Locate the cell with the specified text and output its [X, Y] center coordinate. 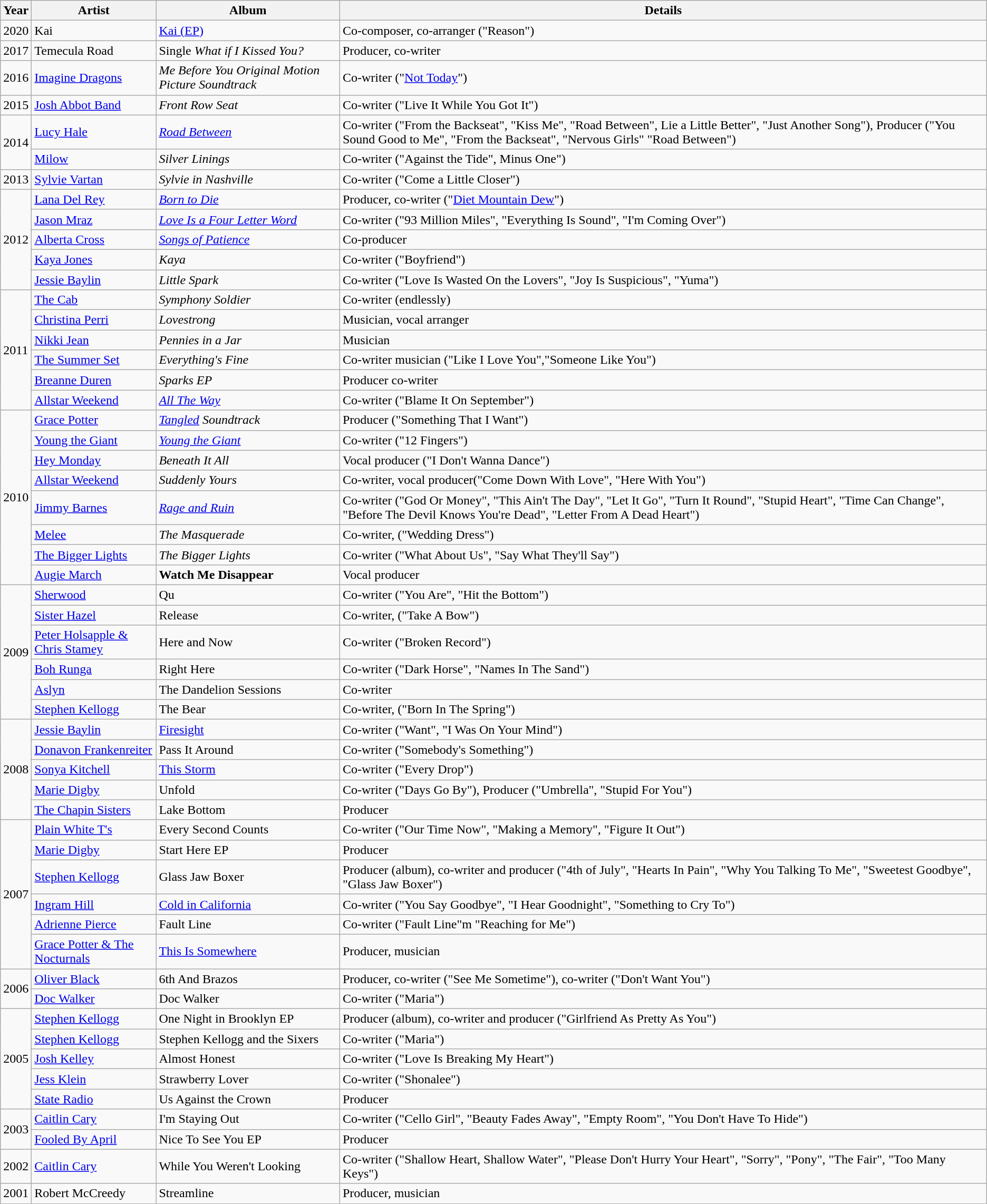
Vocal producer [663, 575]
Josh Abbot Band [94, 105]
Donavon Frankenreiter [94, 750]
Lucy Hale [94, 132]
Vocal producer ("I Don't Wanna Dance") [663, 460]
Every Second Counts [248, 830]
Boh Runga [94, 669]
2016 [16, 78]
Cold in California [248, 904]
Artist [94, 11]
Co-writer ("Broken Record") [663, 642]
Songs of Patience [248, 239]
Strawberry Lover [248, 1079]
Jess Klein [94, 1079]
Producer ("Something That I Want") [663, 420]
Co-writer ("You Say Goodbye", "I Hear Goodnight", "Something to Cry To") [663, 904]
2002 [16, 1166]
2008 [16, 770]
Pennies in a Jar [248, 340]
2010 [16, 498]
Co-writer ("Boyfriend") [663, 259]
Producer, co-writer ("Diet Mountain Dew") [663, 199]
Pass It Around [248, 750]
I'm Staying Out [248, 1119]
Co-writer ("Dark Horse", "Names In The Sand") [663, 669]
Fault Line [248, 924]
Ingram Hill [94, 904]
Co-writer ("12 Fingers") [663, 440]
Co-writer ("Fault Line"m "Reaching for Me") [663, 924]
The Dandelion Sessions [248, 690]
Sherwood [94, 595]
Co-writer (endlessly) [663, 300]
Producer, co-writer [663, 51]
Little Spark [248, 280]
2017 [16, 51]
Lake Bottom [248, 810]
Musician, vocal arranger [663, 320]
Co-writer ("Want", "I Was On Your Mind") [663, 730]
2009 [16, 652]
Co-writer ("Days Go By"), Producer ("Umbrella", "Stupid For You") [663, 790]
Adrienne Pierce [94, 924]
Co-writer ("Not Today") [663, 78]
Hey Monday [94, 460]
Augie March [94, 575]
This Is Somewhere [248, 951]
Symphony Soldier [248, 300]
Co-writer, ("Take A Bow") [663, 615]
Co-writer ("93 Million Miles", "Everything Is Sound", "I'm Coming Over") [663, 219]
Co-writer ("Cello Girl", "Beauty Fades Away", "Empty Room", "You Don't Have To Hide") [663, 1119]
Lana Del Rey [94, 199]
Kaya [248, 259]
The Bear [248, 710]
Sparks EP [248, 380]
2020 [16, 31]
Imagine Dragons [94, 78]
This Storm [248, 770]
6th And Brazos [248, 979]
Year [16, 11]
Firesight [248, 730]
Co-writer ("Every Drop") [663, 770]
Everything's Fine [248, 360]
2007 [16, 894]
2003 [16, 1129]
Oliver Black [94, 979]
Grace Potter & The Nocturnals [94, 951]
Co-writer [663, 690]
2011 [16, 350]
Here and Now [248, 642]
Watch Me Disappear [248, 575]
2013 [16, 179]
Producer (album), co-writer and producer ("Girlfriend As Pretty As You") [663, 1019]
While You Weren't Looking [248, 1166]
Sister Hazel [94, 615]
Temecula Road [94, 51]
Melee [94, 535]
Tangled Soundtrack [248, 420]
Co-writer, ("Born In The Spring") [663, 710]
State Radio [94, 1099]
Co-writer ("Somebody's Something") [663, 750]
Sylvie in Nashville [248, 179]
Sylvie Vartan [94, 179]
The Masquerade [248, 535]
All The Way [248, 400]
2014 [16, 142]
Co-writer ("Blame It On September") [663, 400]
Silver Linings [248, 159]
Co-writer, ("Wedding Dress") [663, 535]
Jason Mraz [94, 219]
Milow [94, 159]
Road Between [248, 132]
Me Before You Original Motion Picture Soundtrack [248, 78]
Nice To See You EP [248, 1139]
Co-writer ("Our Time Now", "Making a Memory", "Figure It Out") [663, 830]
Sonya Kitchell [94, 770]
Start Here EP [248, 850]
Stephen Kellogg and the Sixers [248, 1039]
Aslyn [94, 690]
Single What if I Kissed You? [248, 51]
Jimmy Barnes [94, 507]
Co-composer, co-arranger ("Reason") [663, 31]
Kai (EP) [248, 31]
Suddenly Yours [248, 480]
The Chapin Sisters [94, 810]
Producer co-writer [663, 380]
Robert McCreedy [94, 1193]
One Night in Brooklyn EP [248, 1019]
The Cab [94, 300]
Josh Kelley [94, 1059]
Almost Honest [248, 1059]
Streamline [248, 1193]
2006 [16, 989]
Co-writer ("Love Is Breaking My Heart") [663, 1059]
Co-writer ("What About Us", "Say What They'll Say") [663, 555]
2001 [16, 1193]
Co-writer ("Love Is Wasted On the Lovers", "Joy Is Suspicious", "Yuma") [663, 280]
2015 [16, 105]
Release [248, 615]
Co-writer ("Shonalee") [663, 1079]
Co-writer, vocal producer("Come Down With Love", "Here With You") [663, 480]
Us Against the Crown [248, 1099]
Lovestrong [248, 320]
Rage and Ruin [248, 507]
Producer, co-writer ("See Me Sometime"), co-writer ("Don't Want You") [663, 979]
Fooled By April [94, 1139]
Born to Die [248, 199]
Co-writer ("Come a Little Closer") [663, 179]
Plain White T's [94, 830]
2012 [16, 239]
Album [248, 11]
Kaya Jones [94, 259]
Musician [663, 340]
Producer (album), co-writer and producer ("4th of July", "Hearts In Pain", "Why You Talking To Me", "Sweetest Goodbye", "Glass Jaw Boxer") [663, 877]
Right Here [248, 669]
Alberta Cross [94, 239]
Glass Jaw Boxer [248, 877]
Peter Holsapple & Chris Stamey [94, 642]
Co-writer ("Against the Tide", Minus One") [663, 159]
Qu [248, 595]
2005 [16, 1059]
The Summer Set [94, 360]
Beneath It All [248, 460]
Details [663, 11]
Breanne Duren [94, 380]
Co-writer ("Live It While You Got It") [663, 105]
Kai [94, 31]
Unfold [248, 790]
Front Row Seat [248, 105]
Grace Potter [94, 420]
Co-writer ("Shallow Heart, Shallow Water", "Please Don't Hurry Your Heart", "Sorry", "Pony", "The Fair", "Too Many Keys") [663, 1166]
Love Is a Four Letter Word [248, 219]
Co-producer [663, 239]
Co-writer musician ("Like I Love You","Someone Like You") [663, 360]
Nikki Jean [94, 340]
Co-writer ("You Are", "Hit the Bottom") [663, 595]
Christina Perri [94, 320]
